Capture the cell that displays the provided text and extract its (x, y) central coordinate. 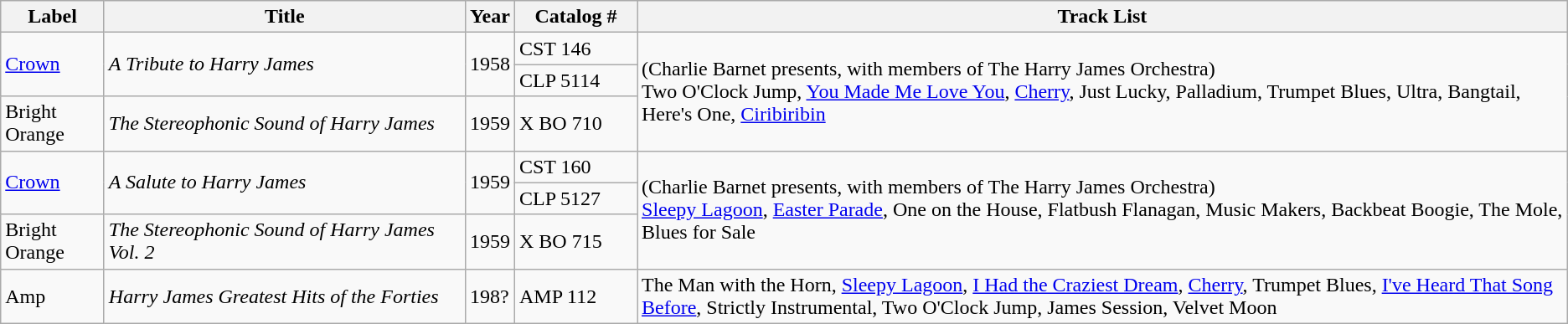
A Tribute to Harry James (285, 64)
X BO 710 (575, 124)
CST 160 (575, 167)
Label (53, 17)
Title (285, 17)
198? (489, 296)
The Stereophonic Sound of Harry James (285, 124)
X BO 715 (575, 241)
CLP 5127 (575, 198)
Catalog # (575, 17)
Track List (1102, 17)
The Stereophonic Sound of Harry James Vol. 2 (285, 241)
1958 (489, 64)
AMP 112 (575, 296)
Harry James Greatest Hits of the Forties (285, 296)
CST 146 (575, 49)
CLP 5114 (575, 80)
A Salute to Harry James (285, 183)
Amp (53, 296)
Year (489, 17)
